For the text-containing cell, return its midpoint in [X, Y] coordinate format. 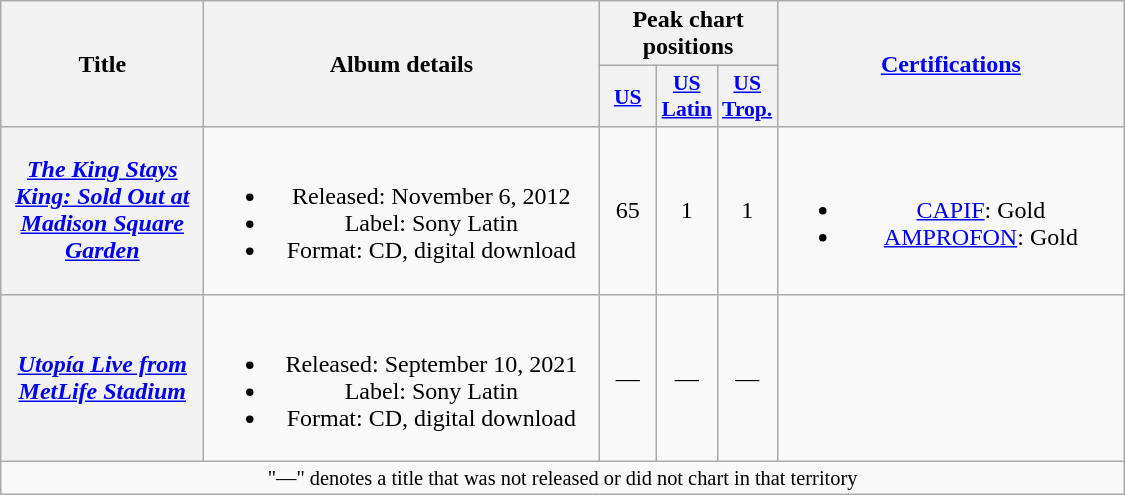
USTrop. [747, 96]
US [628, 96]
Album details [402, 64]
Peak chart positions [688, 34]
65 [628, 210]
CAPIF: GoldAMPROFON: Gold [950, 210]
The King Stays King: Sold Out at Madison Square Garden [102, 210]
Certifications [950, 64]
Released: November 6, 2012Label: Sony LatinFormat: CD, digital download [402, 210]
"—" denotes a title that was not released or did not chart in that territory [563, 478]
Title [102, 64]
USLatin [688, 96]
Released: September 10, 2021Label: Sony LatinFormat: CD, digital download [402, 378]
Utopía Live from MetLife Stadium [102, 378]
